Search for the cell housing the specified text and yield its [x, y] center coordinate. 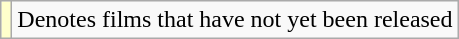
Denotes films that have not yet been released [235, 20]
